From the cell containing the given text, extract its center point as [X, Y] coordinate. 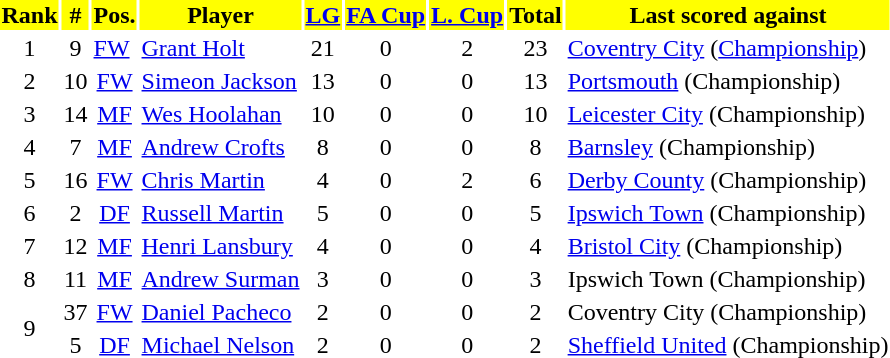
Player [220, 15]
12 [76, 246]
FA Cup [386, 15]
Last scored against [728, 15]
DF [114, 213]
# [76, 15]
Rank [30, 15]
16 [76, 180]
11 [76, 279]
Russell Martin [220, 213]
Chris Martin [220, 180]
Portsmouth (Championship) [728, 81]
L. Cup [468, 15]
Barnsley (Championship) [728, 147]
23 [536, 48]
Daniel Pacheco [220, 312]
Total [536, 15]
Henri Lansbury [220, 246]
Andrew Crofts [220, 147]
Andrew Surman [220, 279]
Bristol City (Championship) [728, 246]
Pos. [114, 15]
Wes Hoolahan [220, 114]
Simeon Jackson [220, 81]
9 [76, 48]
Leicester City (Championship) [728, 114]
Grant Holt [220, 48]
LG [323, 15]
14 [76, 114]
37 [76, 312]
Derby County (Championship) [728, 180]
21 [323, 48]
1 [30, 48]
